For the text-containing cell, return its midpoint in [X, Y] coordinate format. 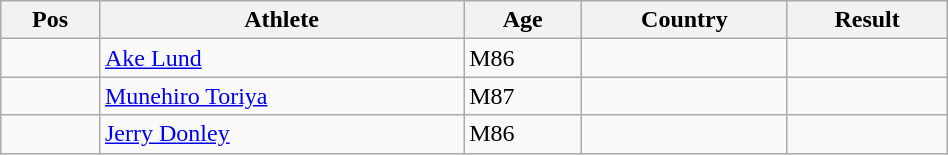
Pos [50, 20]
Athlete [281, 20]
Age [523, 20]
Jerry Donley [281, 134]
M87 [523, 96]
Result [867, 20]
Country [684, 20]
Munehiro Toriya [281, 96]
Ake Lund [281, 58]
